Scan for the cell matching the given text and deliver its [x, y] coordinate at center. 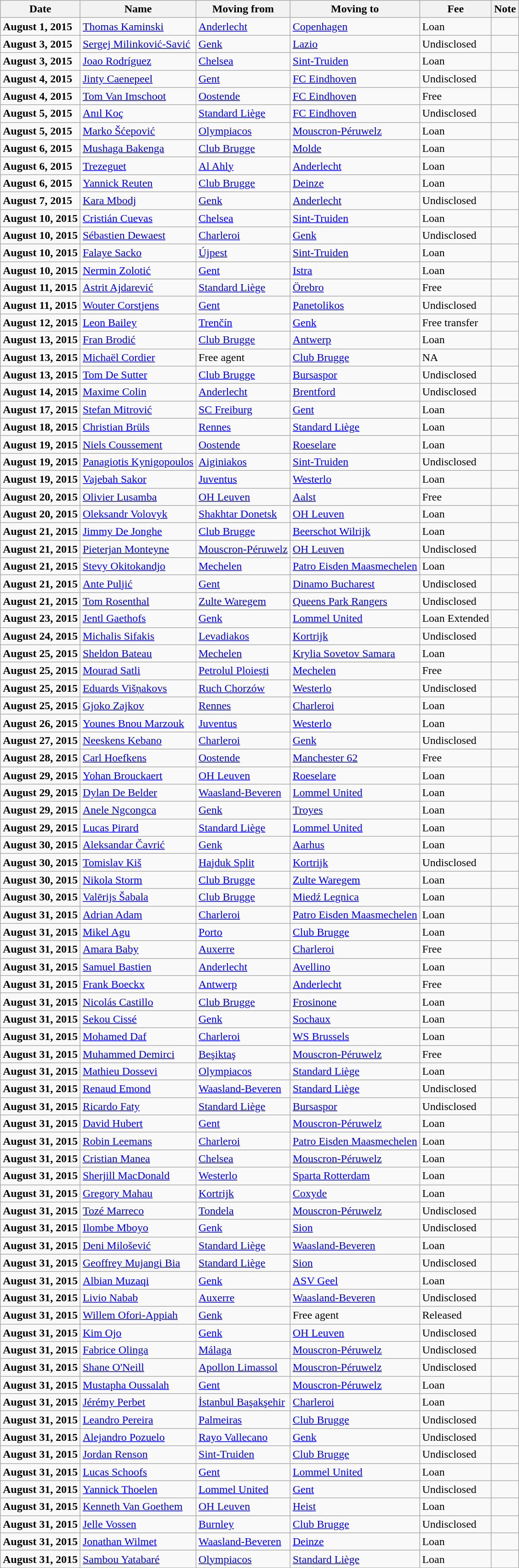
Shane O'Neill [138, 1368]
Jérémy Perbet [138, 1402]
Frosinone [355, 1002]
Date [40, 9]
Frank Boeckx [138, 984]
Al Ahly [243, 166]
Stevy Okitokandjo [138, 566]
Manchester 62 [355, 758]
Avellino [355, 967]
Mushaga Bakenga [138, 148]
Queens Park Rangers [355, 601]
Amara Baby [138, 949]
Muhammed Demirci [138, 1054]
Málaga [243, 1350]
Panetolikos [355, 305]
Tom Rosenthal [138, 601]
Coxyde [355, 1193]
Tom De Sutter [138, 375]
Lucas Schoofs [138, 1472]
Sheldon Bateau [138, 653]
Younes Bnou Marzouk [138, 723]
Niels Coussement [138, 444]
Cristián Cuevas [138, 218]
WS Brussels [355, 1036]
Deni Milošević [138, 1245]
Molde [355, 148]
Cristian Manea [138, 1158]
Mustapha Oussalah [138, 1385]
Trezeguet [138, 166]
Geoffrey Mujangi Bia [138, 1263]
Joao Rodríguez [138, 61]
David Hubert [138, 1124]
Willem Ofori-Appiah [138, 1315]
August 24, 2015 [40, 636]
Sambou Yatabaré [138, 1559]
Troyes [355, 810]
Jentl Gaethofs [138, 619]
August 17, 2015 [40, 410]
Mourad Satli [138, 671]
Petrolul Ploiești [243, 671]
Dinamo Bucharest [355, 584]
Livio Nabab [138, 1298]
Sébastien Dewaest [138, 236]
Astrit Ajdarević [138, 288]
Moving from [243, 9]
NA [456, 357]
ASV Geel [355, 1280]
Pieterjan Monteyne [138, 549]
Released [456, 1315]
Fran Brodić [138, 340]
Beerschot Wilrijk [355, 532]
Moving to [355, 9]
Fabrice Olinga [138, 1350]
Tom Van Imschoot [138, 96]
Nermin Zolotić [138, 270]
Anele Ngcongca [138, 810]
Nikola Storm [138, 880]
Sergej Milinković-Savić [138, 44]
Kara Mbodj [138, 200]
Istra [355, 270]
August 1, 2015 [40, 27]
Stefan Mitrović [138, 410]
Michalis Sifakis [138, 636]
Christian Brüls [138, 427]
Lucas Pirard [138, 828]
Name [138, 9]
Gjoko Zajkov [138, 706]
Jinty Caenepeel [138, 79]
Copenhagen [355, 27]
Yohan Brouckaert [138, 776]
Adrian Adam [138, 915]
Marko Šćepović [138, 131]
Vajebah Sakor [138, 479]
Rayo Vallecano [243, 1437]
Ruch Chorzów [243, 688]
Eduards Višņakovs [138, 688]
Krylia Sovetov Samara [355, 653]
Miedź Legnica [355, 897]
Ante Puljić [138, 584]
August 18, 2015 [40, 427]
Palmeiras [243, 1420]
Olivier Lusamba [138, 496]
Carl Hoefkens [138, 758]
Anıl Koç [138, 113]
Tozé Marreco [138, 1211]
Robin Leemans [138, 1141]
Dylan De Belder [138, 793]
Jimmy De Jonghe [138, 532]
Heist [355, 1507]
August 7, 2015 [40, 200]
Örebro [355, 288]
Fee [456, 9]
Brentford [355, 392]
Michaël Cordier [138, 357]
Aiginiakos [243, 462]
Mohamed Daf [138, 1036]
Sparta Rotterdam [355, 1176]
Wouter Corstjens [138, 305]
Valērijs Šabala [138, 897]
Maxime Colin [138, 392]
Note [505, 9]
Sochaux [355, 1019]
Nicolás Castillo [138, 1002]
Lazio [355, 44]
Kim Ojo [138, 1333]
Ilombe Mboyo [138, 1228]
Hajduk Split [243, 862]
Jelle Vossen [138, 1524]
Leandro Pereira [138, 1420]
Levadiakos [243, 636]
Shakhtar Donetsk [243, 514]
August 12, 2015 [40, 323]
İstanbul Başakşehir [243, 1402]
Kenneth Van Goethem [138, 1507]
Falaye Sacko [138, 253]
Alejandro Pozuelo [138, 1437]
Panagiotis Kynigopoulos [138, 462]
Aarhus [355, 845]
Samuel Bastien [138, 967]
August 27, 2015 [40, 740]
August 23, 2015 [40, 619]
Gregory Mahau [138, 1193]
Neeskens Kebano [138, 740]
Sekou Cissé [138, 1019]
Ricardo Faty [138, 1106]
Újpest [243, 253]
Apollon Limassol [243, 1368]
Porto [243, 932]
August 26, 2015 [40, 723]
SC Freiburg [243, 410]
Beşiktaş [243, 1054]
Mathieu Dossevi [138, 1072]
August 28, 2015 [40, 758]
Leon Bailey [138, 323]
Tondela [243, 1211]
Mikel Agu [138, 932]
Free transfer [456, 323]
Albian Muzaqi [138, 1280]
Yannick Reuten [138, 183]
Jordan Renson [138, 1455]
Jonathan Wilmet [138, 1541]
August 14, 2015 [40, 392]
Sherjill MacDonald [138, 1176]
Trenčín [243, 323]
Burnley [243, 1524]
Oleksandr Volovyk [138, 514]
Thomas Kaminski [138, 27]
Renaud Emond [138, 1089]
Aleksandar Čavrić [138, 845]
Yannick Thoelen [138, 1489]
Loan Extended [456, 619]
Aalst [355, 496]
Tomislav Kiš [138, 862]
